Locate the cell with the specified text and output its [X, Y] center coordinate. 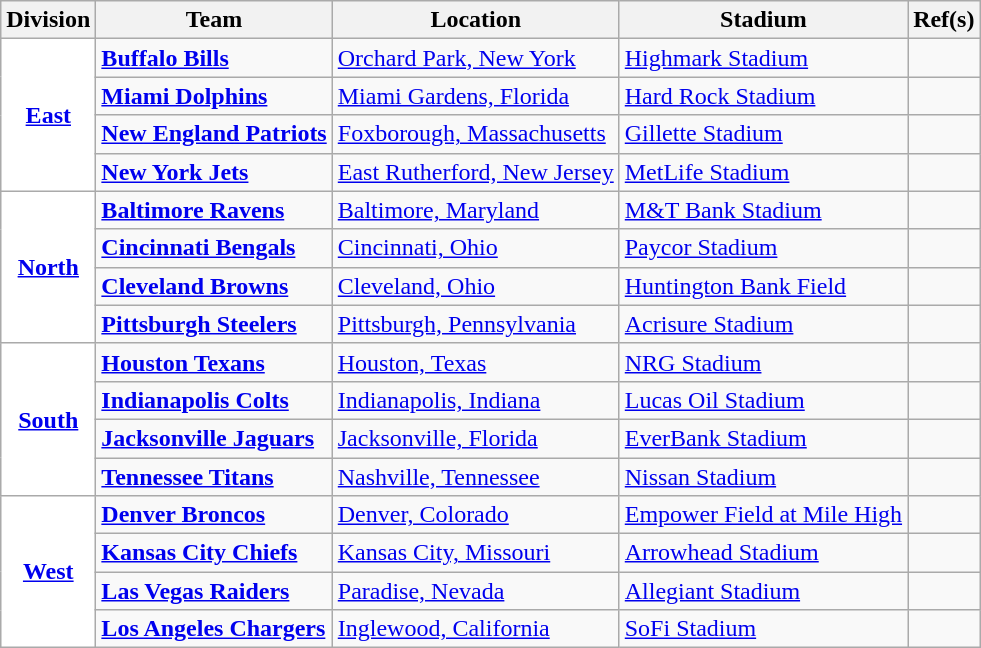
Miami Dolphins [214, 96]
Division [48, 20]
Pittsburgh Steelers [214, 324]
Miami Gardens, Florida [476, 96]
Lucas Oil Stadium [763, 400]
Paradise, Nevada [476, 591]
Baltimore Ravens [214, 210]
Highmark Stadium [763, 58]
Los Angeles Chargers [214, 629]
Denver Broncos [214, 515]
New England Patriots [214, 134]
Cincinnati, Ohio [476, 248]
Houston, Texas [476, 362]
East [48, 115]
MetLife Stadium [763, 172]
Huntington Bank Field [763, 286]
Tennessee Titans [214, 477]
New York Jets [214, 172]
Houston Texans [214, 362]
Cleveland Browns [214, 286]
Team [214, 20]
Stadium [763, 20]
Baltimore, Maryland [476, 210]
East Rutherford, New Jersey [476, 172]
Kansas City Chiefs [214, 553]
Empower Field at Mile High [763, 515]
NRG Stadium [763, 362]
Allegiant Stadium [763, 591]
North [48, 267]
Indianapolis Colts [214, 400]
Orchard Park, New York [476, 58]
Arrowhead Stadium [763, 553]
Hard Rock Stadium [763, 96]
Gillette Stadium [763, 134]
Buffalo Bills [214, 58]
Location [476, 20]
Nashville, Tennessee [476, 477]
South [48, 419]
West [48, 572]
Acrisure Stadium [763, 324]
Jacksonville Jaguars [214, 438]
Paycor Stadium [763, 248]
Ref(s) [944, 20]
Cleveland, Ohio [476, 286]
Pittsburgh, Pennsylvania [476, 324]
Kansas City, Missouri [476, 553]
M&T Bank Stadium [763, 210]
Jacksonville, Florida [476, 438]
Nissan Stadium [763, 477]
Las Vegas Raiders [214, 591]
Foxborough, Massachusetts [476, 134]
Inglewood, California [476, 629]
Indianapolis, Indiana [476, 400]
SoFi Stadium [763, 629]
Cincinnati Bengals [214, 248]
Denver, Colorado [476, 515]
EverBank Stadium [763, 438]
